Capture the cell that displays the provided text and extract its (X, Y) central coordinate. 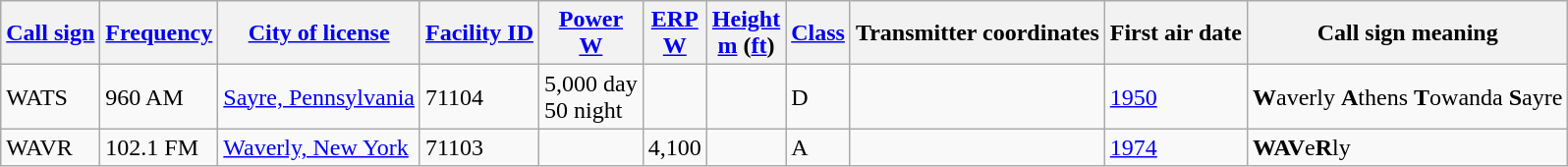
Call sign (51, 33)
Heightm (ft) (746, 33)
ERPW (674, 33)
WAVeRly (1408, 147)
WATS (51, 96)
Sayre, Pennsylvania (319, 96)
71103 (479, 147)
D (818, 96)
5,000 day50 night (591, 96)
Class (818, 33)
PowerW (591, 33)
Frequency (159, 33)
71104 (479, 96)
First air date (1175, 33)
102.1 FM (159, 147)
1950 (1175, 96)
A (818, 147)
Facility ID (479, 33)
WAVR (51, 147)
City of license (319, 33)
Waverly Athens Towanda Sayre (1408, 96)
960 AM (159, 96)
4,100 (674, 147)
1974 (1175, 147)
Call sign meaning (1408, 33)
Waverly, New York (319, 147)
Transmitter coordinates (977, 33)
